For the text-containing cell, return its midpoint in [X, Y] coordinate format. 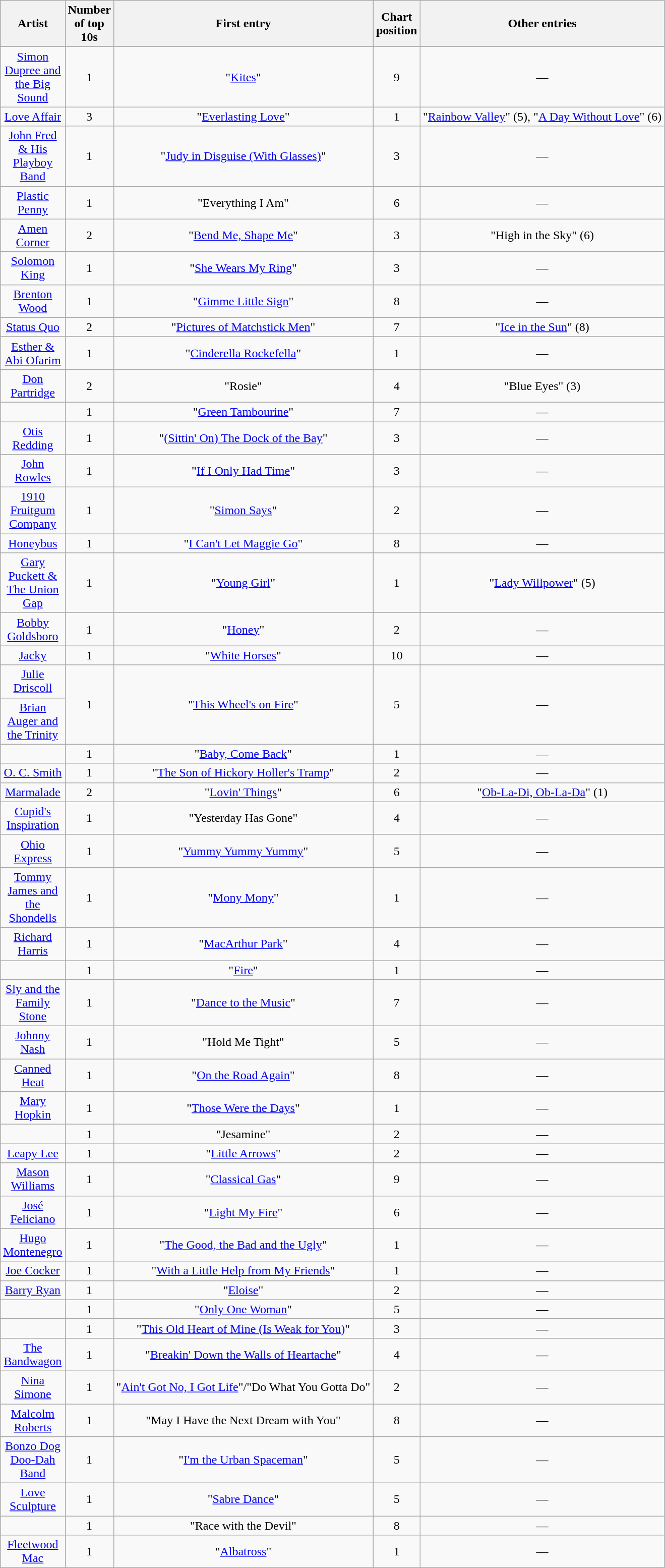
"Mony Mony" [243, 897]
"White Horses" [243, 655]
Amen Corner [33, 235]
Don Partridge [33, 385]
Malcolm Roberts [33, 1420]
"Bend Me, Shape Me" [243, 235]
"Fire" [243, 970]
10 [397, 655]
"Gimme Little Sign" [243, 301]
"Everlasting Love" [243, 117]
"MacArthur Park" [243, 943]
Fleetwood Mac [33, 1552]
"Kites" [243, 77]
Esther & Abi Ofarim [33, 353]
"On the Road Again" [243, 1076]
Mason Williams [33, 1180]
Sly and the Family Stone [33, 1003]
"Lovin' Things" [243, 792]
Number of top 10s [89, 24]
"Honey" [243, 630]
Mary Hopkin [33, 1108]
"Ob-La-Di, Ob-La-Da" (1) [542, 792]
"Little Arrows" [243, 1153]
Brenton Wood [33, 301]
"Green Tambourine" [243, 412]
Johnny Nash [33, 1042]
"Hold Me Tight" [243, 1042]
Love Affair [33, 117]
"This Wheel's on Fire" [243, 704]
Bobby Goldsboro [33, 630]
Love Sculpture [33, 1499]
José Feliciano [33, 1212]
"Jesamine" [243, 1134]
"Classical Gas" [243, 1180]
"Ice in the Sun" (8) [542, 327]
"Ain't Got No, I Got Life"/"Do What You Gotta Do" [243, 1387]
"I Can't Let Maggie Go" [243, 543]
Brian Auger and the Trinity [33, 721]
Honeybus [33, 543]
Canned Heat [33, 1076]
Gary Puckett & The Union Gap [33, 583]
"Lady Willpower" (5) [542, 583]
Other entries [542, 24]
"Those Were the Days" [243, 1108]
O. C. Smith [33, 773]
"Albatross" [243, 1552]
"Judy in Disguise (With Glasses)" [243, 156]
"She Wears My Ring" [243, 268]
Otis Redding [33, 438]
Nina Simone [33, 1387]
"The Son of Hickory Holler's Tramp" [243, 773]
1910 Fruitgum Company [33, 511]
"With a Little Help from My Friends" [243, 1271]
"This Old Heart of Mine (Is Weak for You)" [243, 1328]
First entry [243, 24]
Ohio Express [33, 851]
Simon Dupree and the Big Sound [33, 77]
Tommy James and the Shondells [33, 897]
Status Quo [33, 327]
Barry Ryan [33, 1290]
"Pictures of Matchstick Men" [243, 327]
"(Sittin' On) The Dock of the Bay" [243, 438]
Cupid's Inspiration [33, 818]
"Light My Fire" [243, 1212]
"Rosie" [243, 385]
"The Good, the Bad and the Ugly" [243, 1245]
"Dance to the Music" [243, 1003]
Bonzo Dog Doo-Dah Band [33, 1460]
Chart position [397, 24]
"Everything I Am" [243, 203]
"High in the Sky" (6) [542, 235]
Plastic Penny [33, 203]
"I'm the Urban Spaceman" [243, 1460]
Leapy Lee [33, 1153]
Artist [33, 24]
"Eloise" [243, 1290]
"Only One Woman" [243, 1309]
"May I Have the Next Dream with You" [243, 1420]
"If I Only Had Time" [243, 471]
"Cinderella Rockefella" [243, 353]
Richard Harris [33, 943]
Marmalade [33, 792]
"Baby, Come Back" [243, 754]
Hugo Montenegro [33, 1245]
"Yesterday Has Gone" [243, 818]
"Yummy Yummy Yummy" [243, 851]
Jacky [33, 655]
John Rowles [33, 471]
Solomon King [33, 268]
The Bandwagon [33, 1354]
"Breakin' Down the Walls of Heartache" [243, 1354]
"Blue Eyes" (3) [542, 385]
"Simon Says" [243, 511]
"Young Girl" [243, 583]
John Fred & His Playboy Band [33, 156]
Joe Cocker [33, 1271]
"Rainbow Valley" (5), "A Day Without Love" (6) [542, 117]
Julie Driscoll [33, 681]
"Race with the Devil" [243, 1526]
"Sabre Dance" [243, 1499]
